Capture the cell that displays the provided text and extract its (X, Y) central coordinate. 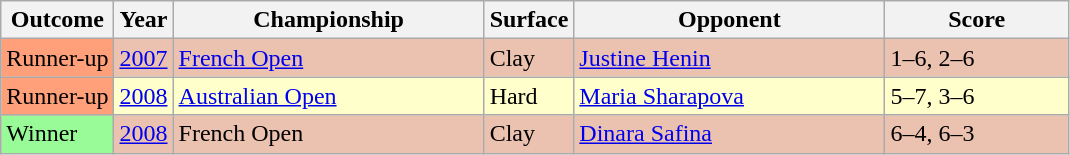
1–6, 2–6 (977, 58)
Australian Open (328, 96)
Winner (58, 134)
Championship (328, 20)
Score (977, 20)
Surface (529, 20)
Year (144, 20)
Opponent (730, 20)
Justine Henin (730, 58)
Dinara Safina (730, 134)
6–4, 6–3 (977, 134)
Hard (529, 96)
5–7, 3–6 (977, 96)
Outcome (58, 20)
Maria Sharapova (730, 96)
2007 (144, 58)
